Pinpoint the cell where the given text exists, returning its [x, y] midpoint coordinate. 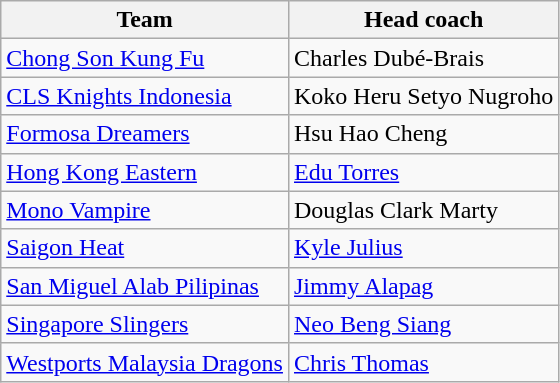
Hong Kong Eastern [145, 172]
Formosa Dreamers [145, 134]
Saigon Heat [145, 248]
Kyle Julius [423, 248]
Edu Torres [423, 172]
Koko Heru Setyo Nugroho [423, 96]
Westports Malaysia Dragons [145, 362]
Jimmy Alapag [423, 286]
Chong Son Kung Fu [145, 58]
Chris Thomas [423, 362]
Team [145, 20]
Neo Beng Siang [423, 324]
Douglas Clark Marty [423, 210]
Mono Vampire [145, 210]
Head coach [423, 20]
San Miguel Alab Pilipinas [145, 286]
Hsu Hao Cheng [423, 134]
CLS Knights Indonesia [145, 96]
Singapore Slingers [145, 324]
Charles Dubé-Brais [423, 58]
